From the cell containing the given text, extract its center point as (x, y) coordinate. 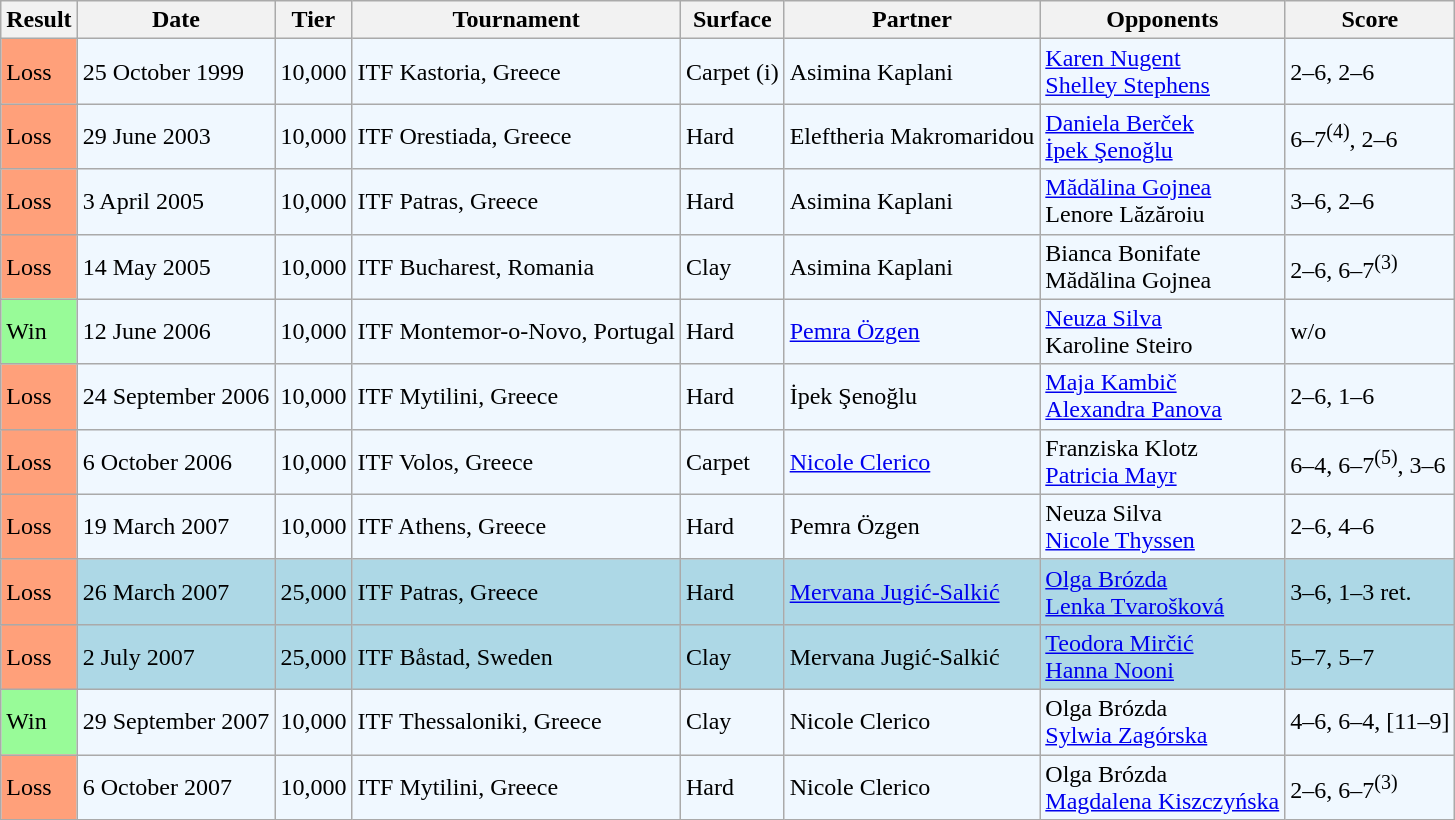
Bianca Bonifate Mădălina Gojnea (1162, 266)
Mădălina Gojnea Lenore Lăzăroiu (1162, 202)
ITF Kastoria, Greece (516, 72)
Tier (314, 20)
6 October 2006 (176, 462)
ITF Båstad, Sweden (516, 656)
Olga Brózda Magdalena Kiszczyńska (1162, 786)
25 October 1999 (176, 72)
Olga Brózda Sylwia Zagórska (1162, 722)
6 October 2007 (176, 786)
2 July 2007 (176, 656)
26 March 2007 (176, 592)
Maja Kambič Alexandra Panova (1162, 396)
14 May 2005 (176, 266)
Franziska Klotz Patricia Mayr (1162, 462)
İpek Şenoğlu (912, 396)
Karen Nugent Shelley Stephens (1162, 72)
Result (39, 20)
ITF Athens, Greece (516, 526)
Teodora Mirčić Hanna Nooni (1162, 656)
ITF Bucharest, Romania (516, 266)
2–6, 4–6 (1370, 526)
Date (176, 20)
ITF Montemor-o-Novo, Portugal (516, 332)
Score (1370, 20)
3 April 2005 (176, 202)
Eleftheria Makromaridou (912, 136)
Opponents (1162, 20)
ITF Orestiada, Greece (516, 136)
w/o (1370, 332)
6–7(4), 2–6 (1370, 136)
6–4, 6–7(5), 3–6 (1370, 462)
12 June 2006 (176, 332)
Surface (732, 20)
ITF Thessaloniki, Greece (516, 722)
3–6, 1–3 ret. (1370, 592)
Carpet (732, 462)
ITF Volos, Greece (516, 462)
19 March 2007 (176, 526)
Neuza Silva Nicole Thyssen (1162, 526)
Olga Brózda Lenka Tvarošková (1162, 592)
29 September 2007 (176, 722)
2–6, 1–6 (1370, 396)
2–6, 2–6 (1370, 72)
24 September 2006 (176, 396)
3–6, 2–6 (1370, 202)
29 June 2003 (176, 136)
Carpet (i) (732, 72)
Daniela Berček İpek Şenoğlu (1162, 136)
5–7, 5–7 (1370, 656)
Partner (912, 20)
Tournament (516, 20)
4–6, 6–4, [11–9] (1370, 722)
Neuza Silva Karoline Steiro (1162, 332)
